Output the [x, y] coordinate of the center of the cell containing the given text.  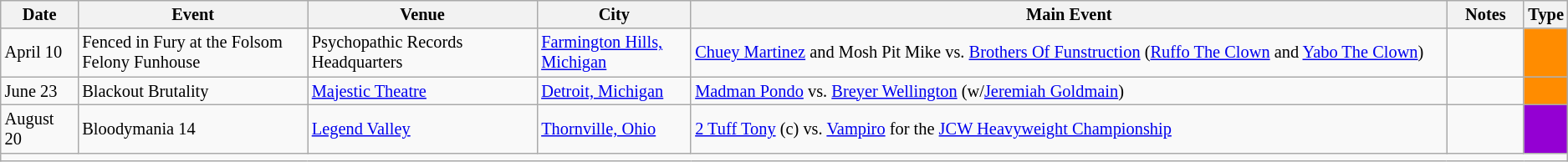
June 23 [40, 91]
Date [40, 14]
Blackout Brutality [192, 91]
Bloodymania 14 [192, 129]
Event [192, 14]
Type [1545, 14]
Psychopathic Records Headquarters [422, 53]
August 20 [40, 129]
Thornville, Ohio [614, 129]
2 Tuff Tony (c) vs. Vampiro for the JCW Heavyweight Championship [1069, 129]
Detroit, Michigan [614, 91]
Farmington Hills, Michigan [614, 53]
Chuey Martinez and Mosh Pit Mike vs. Brothers Of Funstruction (Ruffo The Clown and Yabo The Clown) [1069, 53]
Legend Valley [422, 129]
Majestic Theatre [422, 91]
Fenced in Fury at the Folsom Felony Funhouse [192, 53]
Main Event [1069, 14]
Madman Pondo vs. Breyer Wellington (w/Jeremiah Goldmain) [1069, 91]
Venue [422, 14]
April 10 [40, 53]
Notes [1485, 14]
City [614, 14]
